Determine the [X, Y] coordinate at the center of the cell enclosing the given text.  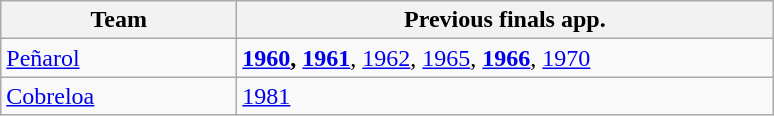
Previous finals app. [505, 20]
Cobreloa [119, 96]
1981 [505, 96]
Team [119, 20]
1960, 1961, 1962, 1965, 1966, 1970 [505, 58]
Peñarol [119, 58]
